Return (x, y) of the center of cell containing provided text 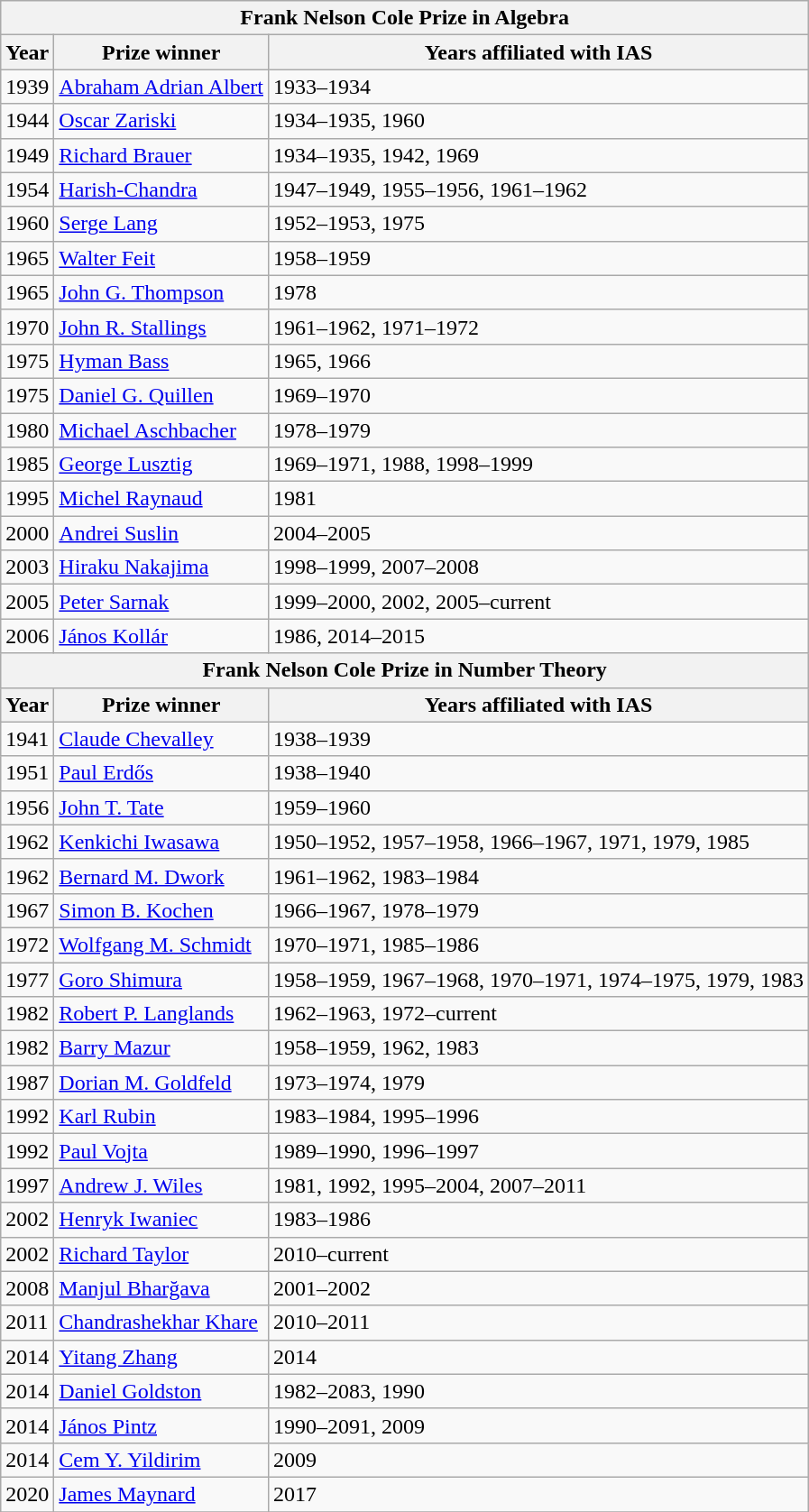
Karl Rubin (161, 1117)
Walter Feit (161, 258)
Serge Lang (161, 224)
Harish-Chandra (161, 189)
1966–1967, 1978–1979 (538, 910)
1997 (27, 1185)
2017 (538, 1494)
Oscar Zariski (161, 121)
Yitang Zhang (161, 1357)
1962–1963, 1972–current (538, 1014)
1951 (27, 773)
1960 (27, 224)
James Maynard (161, 1494)
1939 (27, 87)
1934–1935, 1942, 1969 (538, 155)
1956 (27, 807)
Abraham Adrian Albert (161, 87)
1983–1986 (538, 1220)
George Lusztig (161, 465)
Chandrashekhar Khare (161, 1323)
Richard Taylor (161, 1254)
Richard Brauer (161, 155)
1987 (27, 1083)
1949 (27, 155)
1969–1971, 1988, 1998–1999 (538, 465)
Kenkichi Iwasawa (161, 842)
1970–1971, 1985–1986 (538, 945)
2008 (27, 1288)
1961–1962, 1983–1984 (538, 876)
John R. Stallings (161, 327)
1982–2083, 1990 (538, 1391)
John T. Tate (161, 807)
Andrew J. Wiles (161, 1185)
1938–1940 (538, 773)
Hiraku Nakajima (161, 567)
1958–1959 (538, 258)
Cem Y. Yildirim (161, 1460)
Peter Sarnak (161, 602)
1938–1939 (538, 739)
Frank Nelson Cole Prize in Number Theory (405, 670)
1977 (27, 979)
Claude Chevalley (161, 739)
2005 (27, 602)
Wolfgang M. Schmidt (161, 945)
1990–2091, 2009 (538, 1425)
2011 (27, 1323)
János Kollár (161, 636)
2009 (538, 1460)
Simon B. Kochen (161, 910)
Michael Aschbacher (161, 430)
Daniel G. Quillen (161, 395)
1978–1979 (538, 430)
1947–1949, 1955–1956, 1961–1962 (538, 189)
Hyman Bass (161, 361)
1958–1959, 1967–1968, 1970–1971, 1974–1975, 1979, 1983 (538, 979)
1998–1999, 2007–2008 (538, 567)
2000 (27, 533)
1934–1935, 1960 (538, 121)
1954 (27, 189)
1985 (27, 465)
Paul Vojta (161, 1151)
1958–1959, 1962, 1983 (538, 1048)
1981 (538, 499)
1950–1952, 1957–1958, 1966–1967, 1971, 1979, 1985 (538, 842)
Dorian M. Goldfeld (161, 1083)
Henryk Iwaniec (161, 1220)
Goro Shimura (161, 979)
Andrei Suslin (161, 533)
1980 (27, 430)
1995 (27, 499)
János Pintz (161, 1425)
1989–1990, 1996–1997 (538, 1151)
1969–1970 (538, 395)
1959–1960 (538, 807)
1967 (27, 910)
John G. Thompson (161, 292)
1986, 2014–2015 (538, 636)
1983–1984, 1995–1996 (538, 1117)
1972 (27, 945)
1973–1974, 1979 (538, 1083)
Bernard M. Dwork (161, 876)
Robert P. Langlands (161, 1014)
Daniel Goldston (161, 1391)
Frank Nelson Cole Prize in Algebra (405, 18)
Michel Raynaud (161, 499)
1999–2000, 2002, 2005–current (538, 602)
1952–1953, 1975 (538, 224)
2004–2005 (538, 533)
Barry Mazur (161, 1048)
1944 (27, 121)
1961–1962, 1971–1972 (538, 327)
2010–2011 (538, 1323)
2006 (27, 636)
1933–1934 (538, 87)
1970 (27, 327)
2010–current (538, 1254)
2020 (27, 1494)
2001–2002 (538, 1288)
Paul Erdős (161, 773)
1981, 1992, 1995–2004, 2007–2011 (538, 1185)
1978 (538, 292)
2003 (27, 567)
Manjul Bharğava (161, 1288)
1965, 1966 (538, 361)
1941 (27, 739)
